Locate the cell with the specified text and output its (X, Y) center coordinate. 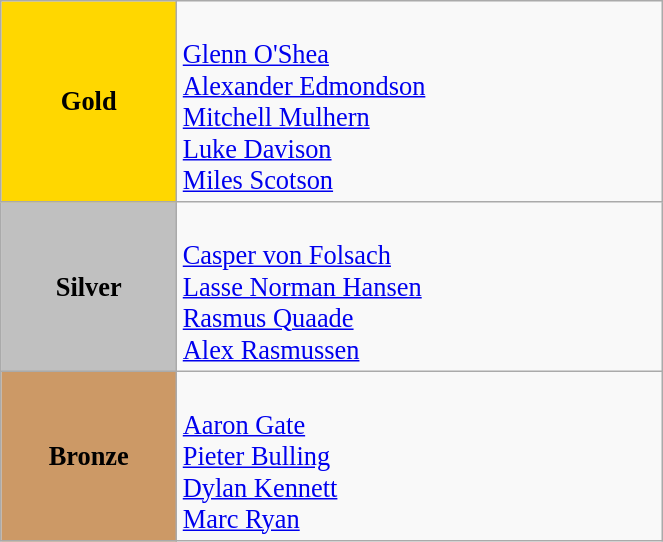
Glenn O'SheaAlexander EdmondsonMitchell MulhernLuke DavisonMiles Scotson (420, 100)
Gold (89, 100)
Aaron GatePieter BullingDylan KennettMarc Ryan (420, 456)
Silver (89, 286)
Bronze (89, 456)
Casper von FolsachLasse Norman HansenRasmus QuaadeAlex Rasmussen (420, 286)
